Return (x, y) of the center of cell containing provided text 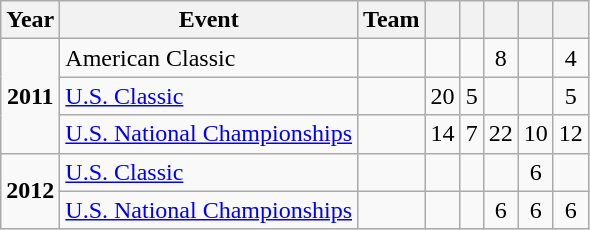
2012 (30, 191)
22 (500, 134)
4 (570, 58)
2011 (30, 96)
20 (442, 96)
7 (472, 134)
Event (209, 20)
Year (30, 20)
8 (500, 58)
12 (570, 134)
Team (392, 20)
14 (442, 134)
10 (536, 134)
American Classic (209, 58)
